Extract the [X, Y] coordinate from the center of the cell holding the provided text.  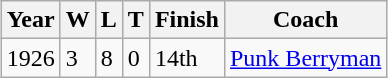
L [108, 20]
Year [30, 20]
Coach [305, 20]
8 [108, 58]
Finish [186, 20]
0 [136, 58]
Punk Berryman [305, 58]
1926 [30, 58]
T [136, 20]
W [78, 20]
3 [78, 58]
14th [186, 58]
